Extract the [X, Y] coordinate from the center of the cell holding the provided text.  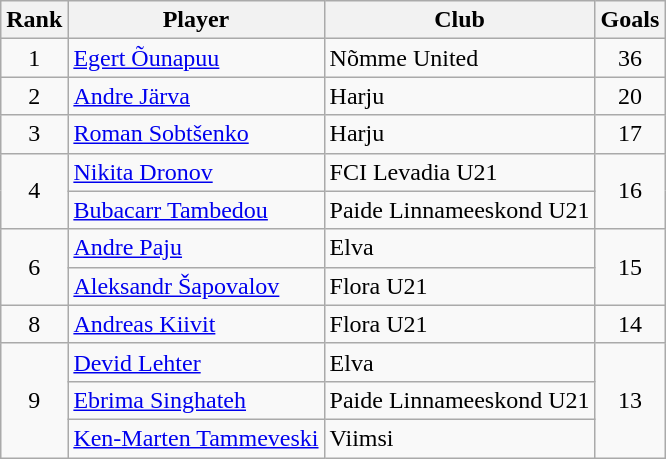
Devid Lehter [196, 362]
13 [630, 400]
4 [34, 191]
Club [460, 20]
20 [630, 96]
Aleksandr Šapovalov [196, 286]
3 [34, 134]
8 [34, 324]
9 [34, 400]
FCI Levadia U21 [460, 172]
Ken-Marten Tammeveski [196, 438]
Andre Paju [196, 248]
16 [630, 191]
Andre Järva [196, 96]
Goals [630, 20]
Andreas Kiivit [196, 324]
Egert Õunapuu [196, 58]
Viimsi [460, 438]
2 [34, 96]
1 [34, 58]
36 [630, 58]
6 [34, 267]
Roman Sobtšenko [196, 134]
15 [630, 267]
17 [630, 134]
Nikita Dronov [196, 172]
Rank [34, 20]
Nõmme United [460, 58]
Player [196, 20]
14 [630, 324]
Ebrima Singhateh [196, 400]
Bubacarr Tambedou [196, 210]
